Extract the (x, y) coordinate from the center of the cell holding the provided text.  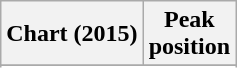
Chart (2015) (72, 34)
Peak position (189, 34)
